Locate the cell with the specified text and output its (x, y) center coordinate. 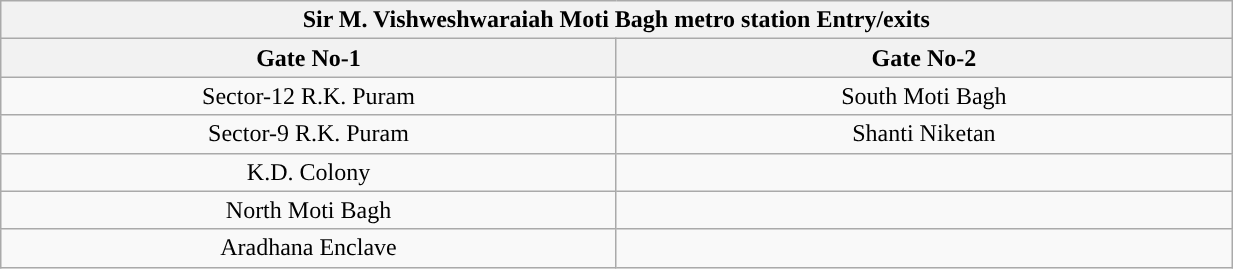
Sector-9 R.K. Puram (308, 134)
North Moti Bagh (308, 210)
Gate No-2 (924, 58)
Sir M. Vishweshwaraiah Moti Bagh metro station Entry/exits (616, 20)
K.D. Colony (308, 172)
South Moti Bagh (924, 96)
Gate No-1 (308, 58)
Aradhana Enclave (308, 248)
Shanti Niketan (924, 134)
Sector-12 R.K. Puram (308, 96)
